Return the [X, Y] coordinate for the center point of the cell that contains the specified text.  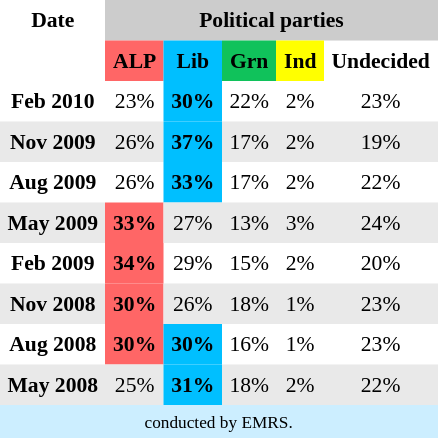
29% [193, 263]
May 2008 [53, 384]
May 2009 [53, 222]
ALP [135, 60]
Aug 2009 [53, 182]
37% [193, 141]
conducted by EMRS. [218, 422]
Lib [193, 60]
19% [380, 141]
34% [135, 263]
15% [250, 263]
Date [53, 20]
3% [300, 222]
Feb 2009 [53, 263]
Ind [300, 60]
Feb 2010 [53, 101]
Grn [250, 60]
Nov 2009 [53, 141]
Nov 2008 [53, 303]
31% [193, 384]
Aug 2008 [53, 344]
27% [193, 222]
25% [135, 384]
20% [380, 263]
Undecided [380, 60]
13% [250, 222]
Political parties [272, 20]
24% [380, 222]
16% [250, 344]
